Identify which cell holds the provided text, then report its [X, Y] central coordinate. 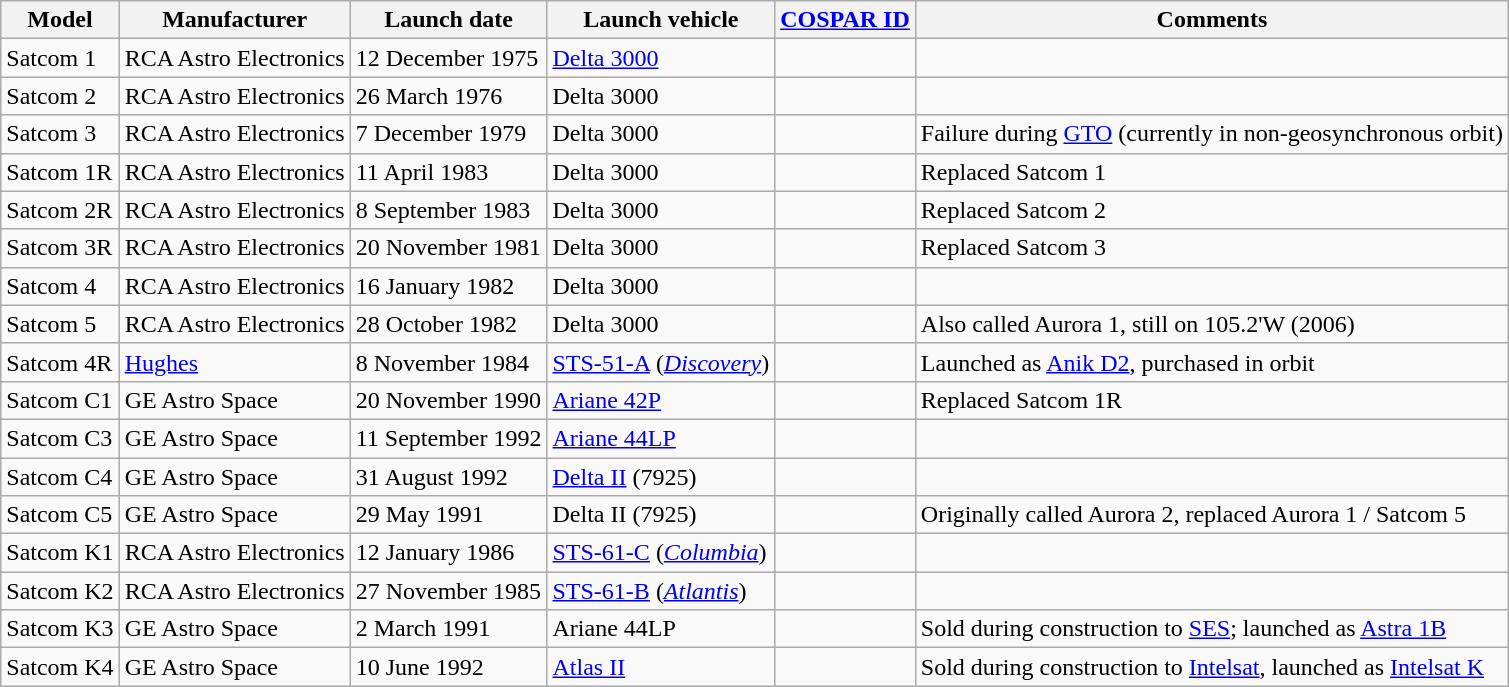
20 November 1990 [448, 400]
Launch date [448, 20]
Launched as Anik D2, purchased in orbit [1212, 362]
STS-61-C (Columbia) [661, 553]
20 November 1981 [448, 248]
Replaced Satcom 2 [1212, 210]
Satcom 4 [60, 286]
11 April 1983 [448, 172]
STS-51-A (Discovery) [661, 362]
Satcom K3 [60, 629]
Launch vehicle [661, 20]
8 September 1983 [448, 210]
7 December 1979 [448, 134]
COSPAR ID [846, 20]
Replaced Satcom 1 [1212, 172]
Comments [1212, 20]
Satcom 4R [60, 362]
10 June 1992 [448, 667]
16 January 1982 [448, 286]
Satcom K4 [60, 667]
Satcom C4 [60, 477]
29 May 1991 [448, 515]
Ariane 42P [661, 400]
12 December 1975 [448, 58]
Sold during construction to Intelsat, launched as Intelsat K [1212, 667]
STS-61-B (Atlantis) [661, 591]
Satcom 2 [60, 96]
Satcom C3 [60, 438]
Satcom C5 [60, 515]
Atlas II [661, 667]
27 November 1985 [448, 591]
12 January 1986 [448, 553]
31 August 1992 [448, 477]
Satcom 5 [60, 324]
Sold during construction to SES; launched as Astra 1B [1212, 629]
Originally called Aurora 2, replaced Aurora 1 / Satcom 5 [1212, 515]
26 March 1976 [448, 96]
Model [60, 20]
Also called Aurora 1, still on 105.2'W (2006) [1212, 324]
Satcom 3R [60, 248]
Replaced Satcom 1R [1212, 400]
Hughes [234, 362]
Satcom 2R [60, 210]
Satcom 1 [60, 58]
Replaced Satcom 3 [1212, 248]
8 November 1984 [448, 362]
Satcom 3 [60, 134]
Satcom K2 [60, 591]
Satcom 1R [60, 172]
Manufacturer [234, 20]
Satcom C1 [60, 400]
11 September 1992 [448, 438]
Failure during GTO (currently in non-geosynchronous orbit) [1212, 134]
28 October 1982 [448, 324]
Satcom K1 [60, 553]
2 March 1991 [448, 629]
